From the cell containing the given text, extract its center point as [x, y] coordinate. 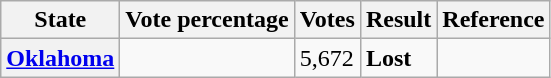
5,672 [327, 58]
Lost [398, 58]
Oklahoma [60, 58]
Reference [494, 20]
Result [398, 20]
Vote percentage [207, 20]
Votes [327, 20]
State [60, 20]
